For the text-containing cell, return its midpoint in [x, y] coordinate format. 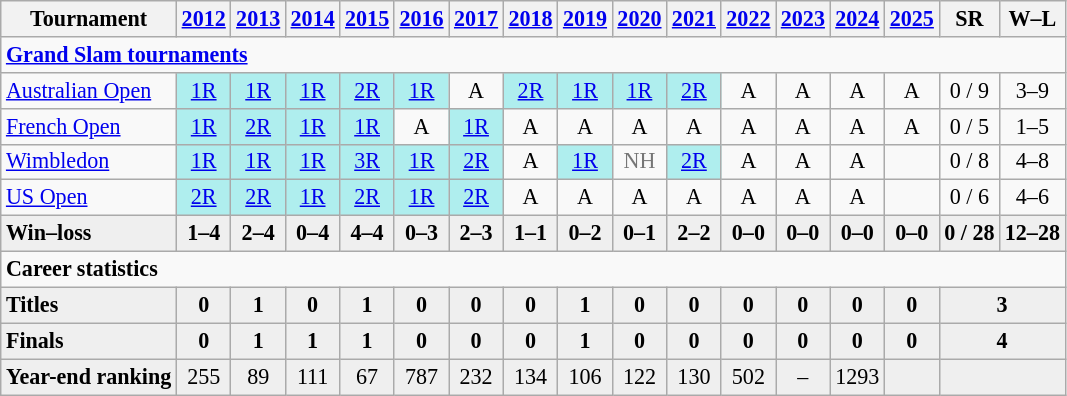
1–5 [1033, 126]
134 [530, 377]
232 [476, 377]
W–L [1033, 18]
2021 [694, 18]
Australian Open [89, 90]
2023 [803, 18]
89 [258, 377]
2022 [748, 18]
0 / 28 [970, 233]
2016 [421, 18]
Finals [89, 341]
Tournament [89, 18]
3R [367, 162]
0 / 5 [970, 126]
122 [639, 377]
Year-end ranking [89, 377]
2015 [367, 18]
0–4 [312, 233]
Win–loss [89, 233]
2–4 [258, 233]
2017 [476, 18]
4–8 [1033, 162]
NH [639, 162]
Wimbledon [89, 162]
2012 [203, 18]
0–2 [585, 233]
130 [694, 377]
2–2 [694, 233]
3–9 [1033, 90]
US Open [89, 198]
255 [203, 377]
3 [1002, 305]
4 [1002, 341]
502 [748, 377]
2025 [912, 18]
12–28 [1033, 233]
2018 [530, 18]
French Open [89, 126]
67 [367, 377]
1–4 [203, 233]
111 [312, 377]
Career statistics [533, 269]
Grand Slam tournaments [533, 54]
0 / 6 [970, 198]
2014 [312, 18]
4–4 [367, 233]
787 [421, 377]
0–1 [639, 233]
2024 [857, 18]
0 / 8 [970, 162]
0 / 9 [970, 90]
2–3 [476, 233]
SR [970, 18]
4–6 [1033, 198]
– [803, 377]
2019 [585, 18]
106 [585, 377]
1–1 [530, 233]
0–3 [421, 233]
Titles [89, 305]
2013 [258, 18]
2020 [639, 18]
1293 [857, 377]
